Capture the cell that displays the provided text and extract its (x, y) central coordinate. 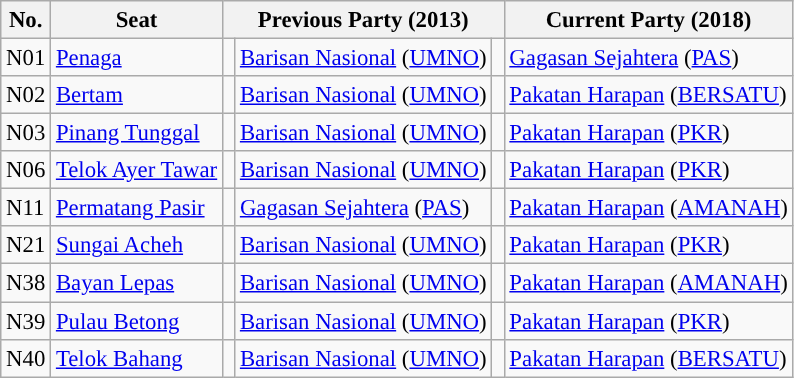
Pulau Betong (137, 321)
Previous Party (2013) (363, 20)
Bayan Lepas (137, 283)
N01 (26, 58)
Current Party (2018) (648, 20)
N03 (26, 133)
N40 (26, 358)
N38 (26, 283)
N02 (26, 95)
N06 (26, 170)
Telok Bahang (137, 358)
No. (26, 20)
Pinang Tunggal (137, 133)
Seat (137, 20)
Telok Ayer Tawar (137, 170)
N39 (26, 321)
Penaga (137, 58)
N11 (26, 208)
Permatang Pasir (137, 208)
Bertam (137, 95)
Sungai Acheh (137, 245)
N21 (26, 245)
